Determine the [X, Y] coordinate at the center of the cell enclosing the given text.  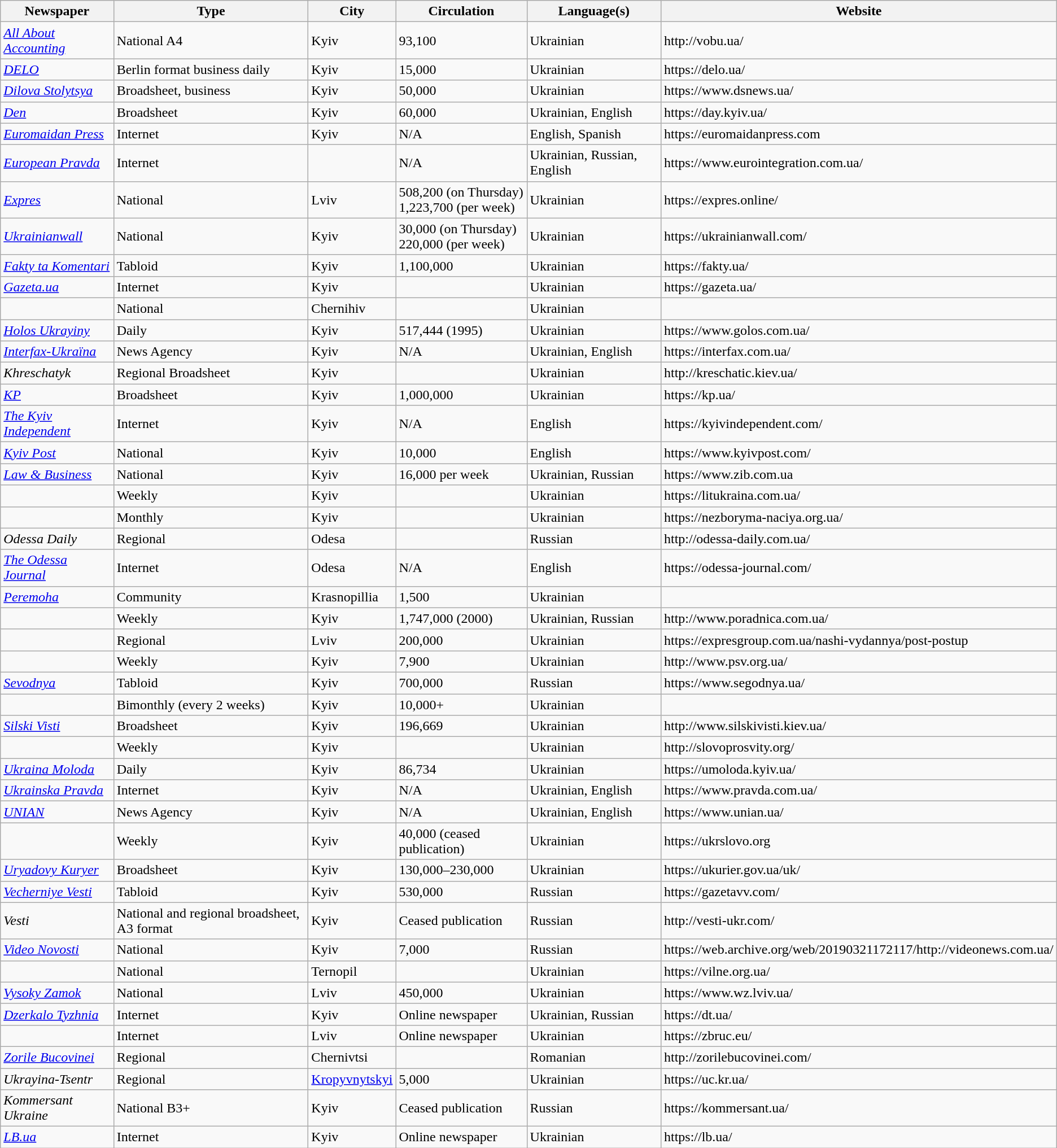
Zorile Bucovinei [57, 1057]
Vysoky Zamok [57, 993]
517,444 (1995) [461, 330]
Holos Ukrayiny [57, 330]
https://kommersant.ua/ [858, 1108]
https://nezboryma-naciya.org.ua/ [858, 517]
Interfax-Ukraïna [57, 352]
93,100 [461, 41]
Den [57, 112]
Ternopil [352, 971]
530,000 [461, 892]
Krasnopillia [352, 597]
http://vesti-ukr.com/ [858, 920]
http://slovoprosvity.org/ [858, 748]
Sevodnya [57, 683]
Odessa Daily [57, 539]
10,000 [461, 453]
40,000 (ceased publication) [461, 841]
Silski Visti [57, 726]
https://zbruc.eu/ [858, 1036]
http://vobu.ua/ [858, 41]
130,000–230,000 [461, 870]
http://www.psv.org.ua/ [858, 661]
https://litukraina.com.ua/ [858, 496]
The Odessa Journal [57, 568]
http://odessa-daily.com.ua/ [858, 539]
50,000 [461, 91]
https://euromaidanpress.com [858, 134]
Ukrainianwall [57, 236]
Fakty ta Komentari [57, 265]
10,000+ [461, 704]
508,200 (on Thursday)1,223,700 (per week) [461, 200]
European Pravda [57, 163]
Khreschatyk [57, 373]
https://day.kyiv.ua/ [858, 112]
https://www.zib.com.ua [858, 474]
https://www.wz.lviv.ua/ [858, 993]
Chernivtsi [352, 1057]
Law & Business [57, 474]
https://delo.ua/ [858, 69]
https://www.kyivpost.com/ [858, 453]
5,000 [461, 1079]
15,000 [461, 69]
http://zorilebucovinei.com/ [858, 1057]
https://www.dsnews.ua/ [858, 91]
https://dt.ua/ [858, 1014]
Uryadovy Kuryer [57, 870]
Dzerkalo Tyzhnia [57, 1014]
200,000 [461, 640]
Kropyvnytskyi [352, 1079]
National and regional broadsheet, A3 format [211, 920]
LB.ua [57, 1137]
Peremoha [57, 597]
Vecherniye Vesti [57, 892]
86,734 [461, 769]
UNIAN [57, 812]
The Kyiv Independent [57, 424]
30,000 (on Thursday)220,000 (per week) [461, 236]
https://www.eurointegration.com.ua/ [858, 163]
http://kreschatic.kiev.ua/ [858, 373]
https://vilne.org.ua/ [858, 971]
KP [57, 395]
https://www.golos.com.ua/ [858, 330]
Vesti [57, 920]
https://www.pravda.com.ua/ [858, 791]
https://odessa-journal.com/ [858, 568]
https://interfax.com.ua/ [858, 352]
https://ukrslovo.org [858, 841]
1,500 [461, 597]
450,000 [461, 993]
Broadsheet, business [211, 91]
Ukrainska Pravda [57, 791]
7,000 [461, 950]
Monthly [211, 517]
http://www.poradnica.com.ua/ [858, 618]
https://kp.ua/ [858, 395]
Euromaidan Press [57, 134]
https://fakty.ua/ [858, 265]
16,000 per week [461, 474]
60,000 [461, 112]
https://gazeta.ua/ [858, 287]
https://www.unian.ua/ [858, 812]
Regional Broadsheet [211, 373]
Community [211, 597]
https://umoloda.kyiv.ua/ [858, 769]
Language(s) [594, 11]
Video Novosti [57, 950]
Chernihiv [352, 308]
Website [858, 11]
Romanian [594, 1057]
https://web.archive.org/web/20190321172117/http://videonews.com.ua/ [858, 950]
https://uc.kr.ua/ [858, 1079]
https://gazetavv.com/ [858, 892]
Dilova Stolytsya [57, 91]
https://ukurier.gov.ua/uk/ [858, 870]
7,900 [461, 661]
https://expresgroup.com.ua/nashi-vydannya/post-postup [858, 640]
Kyiv Post [57, 453]
Kommersant Ukraine [57, 1108]
Ukrainian, Russian, English [594, 163]
1,747,000 (2000) [461, 618]
http://www.silskivisti.kiev.ua/ [858, 726]
Circulation [461, 11]
https://kyivindependent.com/ [858, 424]
700,000 [461, 683]
1,100,000 [461, 265]
Berlin format business daily [211, 69]
National B3+ [211, 1108]
All About Accounting [57, 41]
https://ukrainianwall.com/ [858, 236]
Expres [57, 200]
Newspaper [57, 11]
Bimonthly (every 2 weeks) [211, 704]
196,669 [461, 726]
English, Spanish [594, 134]
Gazeta.ua [57, 287]
https://expres.online/ [858, 200]
National A4 [211, 41]
https://lb.ua/ [858, 1137]
https://www.segodnya.ua/ [858, 683]
DELO [57, 69]
1,000,000 [461, 395]
Type [211, 11]
Ukrayina-Tsentr [57, 1079]
City [352, 11]
Ukraina Moloda [57, 769]
